Identify which cell holds the provided text, then report its (X, Y) central coordinate. 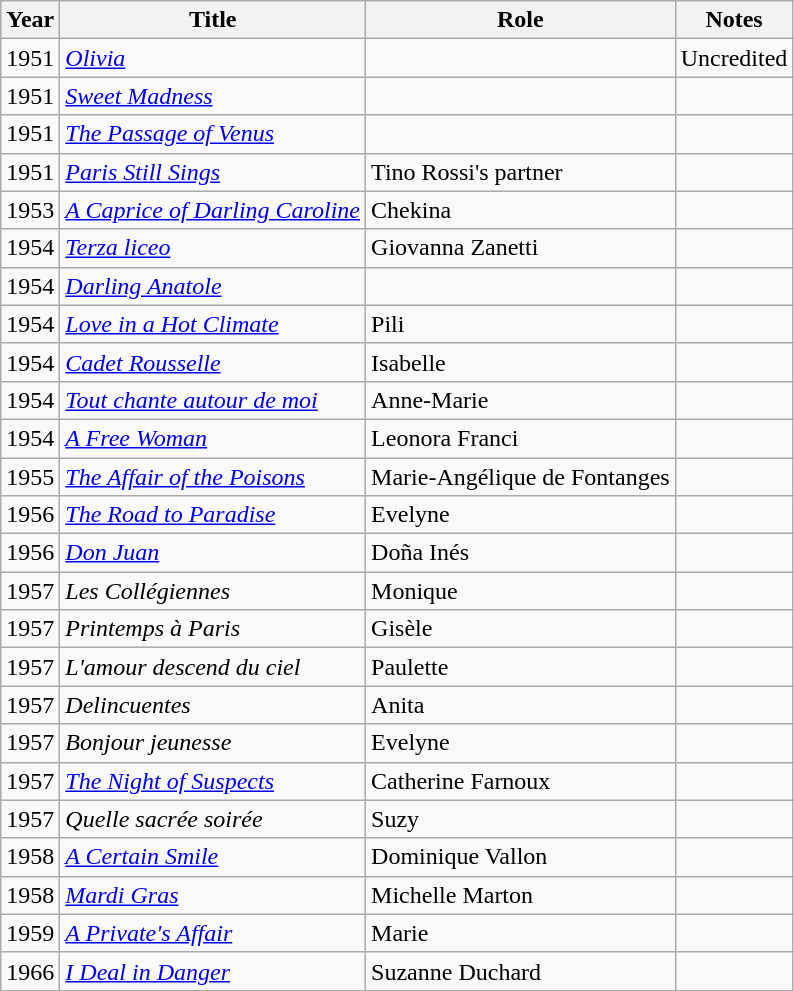
Gisèle (521, 629)
The Passage of Venus (213, 134)
Isabelle (521, 362)
Love in a Hot Climate (213, 324)
Pili (521, 324)
Bonjour jeunesse (213, 743)
Don Juan (213, 553)
Notes (734, 20)
Dominique Vallon (521, 857)
Marie (521, 933)
1966 (30, 971)
Leonora Franci (521, 438)
Catherine Farnoux (521, 781)
Paris Still Sings (213, 172)
Printemps à Paris (213, 629)
Quelle sacrée soirée (213, 819)
1955 (30, 477)
Uncredited (734, 58)
A Certain Smile (213, 857)
A Private's Affair (213, 933)
A Caprice of Darling Caroline (213, 210)
L'amour descend du ciel (213, 667)
Delincuentes (213, 705)
Title (213, 20)
Michelle Marton (521, 895)
1959 (30, 933)
I Deal in Danger (213, 971)
The Road to Paradise (213, 515)
Doña Inés (521, 553)
Darling Anatole (213, 286)
Tino Rossi's partner (521, 172)
Suzanne Duchard (521, 971)
Les Collégiennes (213, 591)
Chekina (521, 210)
Monique (521, 591)
Mardi Gras (213, 895)
Tout chante autour de moi (213, 400)
Anita (521, 705)
1953 (30, 210)
The Night of Suspects (213, 781)
Marie-Angélique de Fontanges (521, 477)
The Affair of the Poisons (213, 477)
Paulette (521, 667)
Anne-Marie (521, 400)
Olivia (213, 58)
Suzy (521, 819)
Terza liceo (213, 248)
Cadet Rousselle (213, 362)
Year (30, 20)
Sweet Madness (213, 96)
A Free Woman (213, 438)
Giovanna Zanetti (521, 248)
Role (521, 20)
